Search for the cell housing the specified text and yield its [x, y] center coordinate. 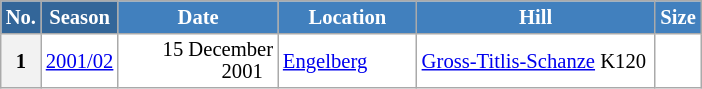
Date [198, 16]
Hill [536, 16]
Gross-Titlis-Schanze K120 [536, 60]
No. [21, 16]
1 [21, 60]
Season [80, 16]
Size [678, 16]
15 December 2001 [198, 60]
Location [348, 16]
2001/02 [80, 60]
Engelberg [348, 60]
